Determine the (X, Y) coordinate at the center of the cell enclosing the given text.  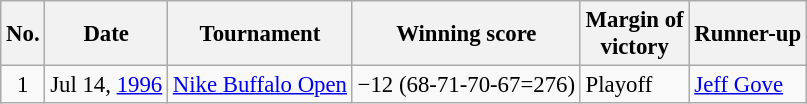
Jeff Gove (748, 85)
Nike Buffalo Open (260, 85)
Tournament (260, 34)
No. (23, 34)
Margin ofvictory (634, 34)
Runner-up (748, 34)
Playoff (634, 85)
Jul 14, 1996 (106, 85)
Winning score (466, 34)
1 (23, 85)
−12 (68-71-70-67=276) (466, 85)
Date (106, 34)
